Find where the given text appears and provide that cell's center as [x, y] coordinate. 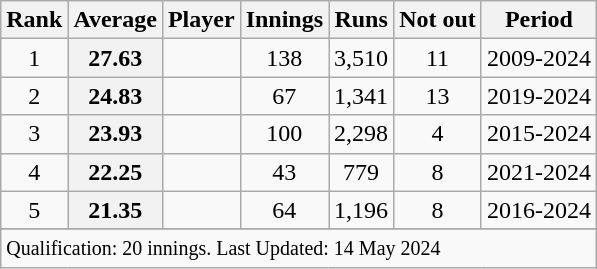
Innings [284, 20]
2009-2024 [538, 58]
Period [538, 20]
Player [201, 20]
Rank [34, 20]
779 [362, 172]
2019-2024 [538, 96]
100 [284, 134]
2016-2024 [538, 210]
13 [438, 96]
Runs [362, 20]
Not out [438, 20]
11 [438, 58]
23.93 [116, 134]
Average [116, 20]
64 [284, 210]
27.63 [116, 58]
3,510 [362, 58]
2 [34, 96]
21.35 [116, 210]
2021-2024 [538, 172]
2,298 [362, 134]
43 [284, 172]
Qualification: 20 innings. Last Updated: 14 May 2024 [299, 248]
1 [34, 58]
67 [284, 96]
138 [284, 58]
2015-2024 [538, 134]
3 [34, 134]
5 [34, 210]
22.25 [116, 172]
1,196 [362, 210]
1,341 [362, 96]
24.83 [116, 96]
